Search for the cell housing the specified text and yield its (x, y) center coordinate. 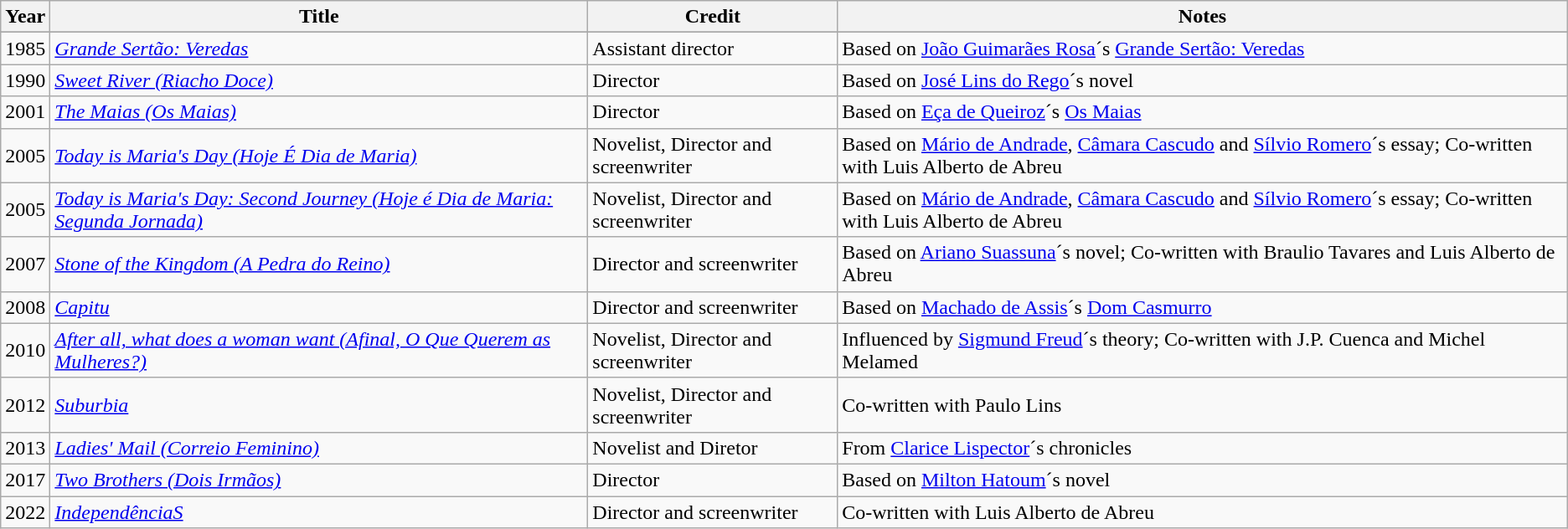
2012 (25, 405)
Co-written with Luis Alberto de Abreu (1203, 511)
Based on Machado de Assis´s Dom Casmurro (1203, 307)
Two Brothers (Dois Irmãos) (319, 480)
Title (319, 17)
Today is Maria's Day (Hoje É Dia de Maria) (319, 156)
2001 (25, 112)
2022 (25, 511)
Credit (713, 17)
Suburbia (319, 405)
Novelist and Diretor (713, 448)
IndependênciaS (319, 511)
Today is Maria's Day: Second Journey (Hoje é Dia de Maria: Segunda Jornada) (319, 209)
Grande Sertão: Veredas (319, 49)
Assistant director (713, 49)
Based on Ariano Suassuna´s novel; Co-written with Braulio Tavares and Luis Alberto de Abreu (1203, 264)
Year (25, 17)
1985 (25, 49)
2008 (25, 307)
2013 (25, 448)
2017 (25, 480)
Co-written with Paulo Lins (1203, 405)
2010 (25, 350)
Capitu (319, 307)
The Maias (Os Maias) (319, 112)
Notes (1203, 17)
From Clarice Lispector´s chronicles (1203, 448)
Ladies' Mail (Correio Feminino) (319, 448)
Based on Eça de Queiroz´s Os Maias (1203, 112)
Based on Milton Hatoum´s novel (1203, 480)
2007 (25, 264)
Influenced by Sigmund Freud´s theory; Co-written with J.P. Cuenca and Michel Melamed (1203, 350)
Based on José Lins do Rego´s novel (1203, 80)
Sweet River (Riacho Doce) (319, 80)
After all, what does a woman want (Afinal, O Que Querem as Mulheres?) (319, 350)
Based on João Guimarães Rosa´s Grande Sertão: Veredas (1203, 49)
Stone of the Kingdom (A Pedra do Reino) (319, 264)
1990 (25, 80)
